Return the [X, Y] coordinate for the center point of the cell that contains the specified text.  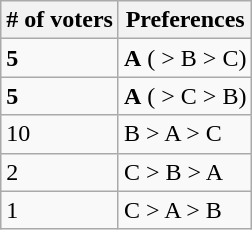
Preferences [184, 20]
A ( > C > B) [184, 96]
1 [60, 210]
C > A > B [184, 210]
B > A > C [184, 134]
C > B > A [184, 172]
2 [60, 172]
A ( > B > C) [184, 58]
# of voters [60, 20]
10 [60, 134]
